Output the (X, Y) coordinate of the center of the cell containing the given text.  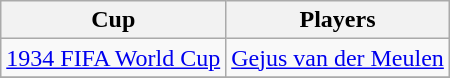
Cup (114, 20)
Gejus van der Meulen (338, 58)
1934 FIFA World Cup (114, 58)
Players (338, 20)
